Find where the given text appears and provide that cell's center as (x, y) coordinate. 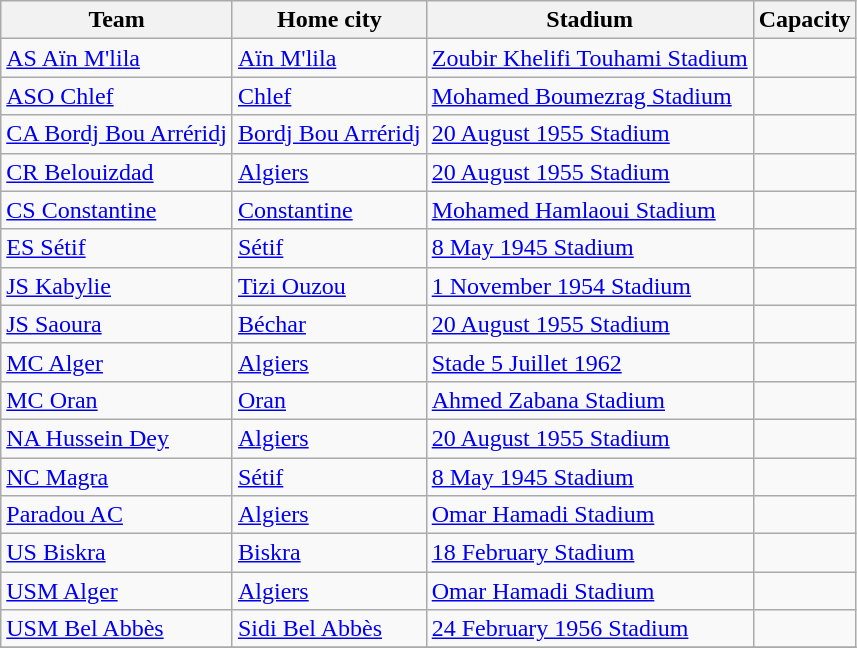
JS Saoura (117, 324)
ASO Chlef (117, 96)
JS Kabylie (117, 286)
Capacity (804, 20)
CR Belouizdad (117, 172)
CS Constantine (117, 210)
Tizi Ouzou (329, 286)
Mohamed Boumezrag Stadium (590, 96)
Paradou AC (117, 515)
1 November 1954 Stadium (590, 286)
Home city (329, 20)
Biskra (329, 553)
Oran (329, 400)
Team (117, 20)
Mohamed Hamlaoui Stadium (590, 210)
Béchar (329, 324)
ES Sétif (117, 248)
Bordj Bou Arréridj (329, 134)
MC Oran (117, 400)
Stade 5 Juillet 1962 (590, 362)
MC Alger (117, 362)
NC Magra (117, 477)
US Biskra (117, 553)
Zoubir Khelifi Touhami Stadium (590, 58)
AS Aïn M'lila (117, 58)
Chlef (329, 96)
USM Bel Abbès (117, 629)
Sidi Bel Abbès (329, 629)
NA Hussein Dey (117, 438)
Stadium (590, 20)
USM Alger (117, 591)
18 February Stadium (590, 553)
Constantine (329, 210)
Ahmed Zabana Stadium (590, 400)
CA Bordj Bou Arréridj (117, 134)
24 February 1956 Stadium (590, 629)
Aïn M'lila (329, 58)
